Return the (X, Y) coordinate for the center point of the cell that contains the specified text.  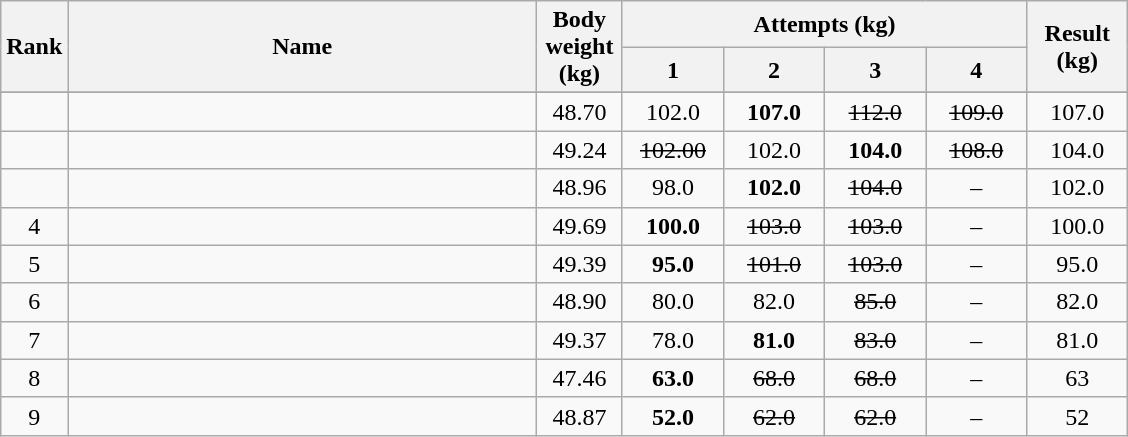
1 (672, 70)
2 (774, 70)
49.37 (579, 340)
3 (876, 70)
102.00 (672, 150)
85.0 (876, 302)
48.87 (579, 416)
83.0 (876, 340)
48.96 (579, 188)
52.0 (672, 416)
Result (kg) (1078, 47)
49.24 (579, 150)
101.0 (774, 264)
108.0 (976, 150)
49.69 (579, 226)
98.0 (672, 188)
63.0 (672, 378)
47.46 (579, 378)
6 (34, 302)
Attempts (kg) (824, 24)
8 (34, 378)
112.0 (876, 112)
Body weight (kg) (579, 47)
9 (34, 416)
Name (302, 47)
63 (1078, 378)
80.0 (672, 302)
78.0 (672, 340)
48.70 (579, 112)
5 (34, 264)
48.90 (579, 302)
109.0 (976, 112)
Rank (34, 47)
7 (34, 340)
49.39 (579, 264)
52 (1078, 416)
